Search for the cell housing the specified text and yield its [x, y] center coordinate. 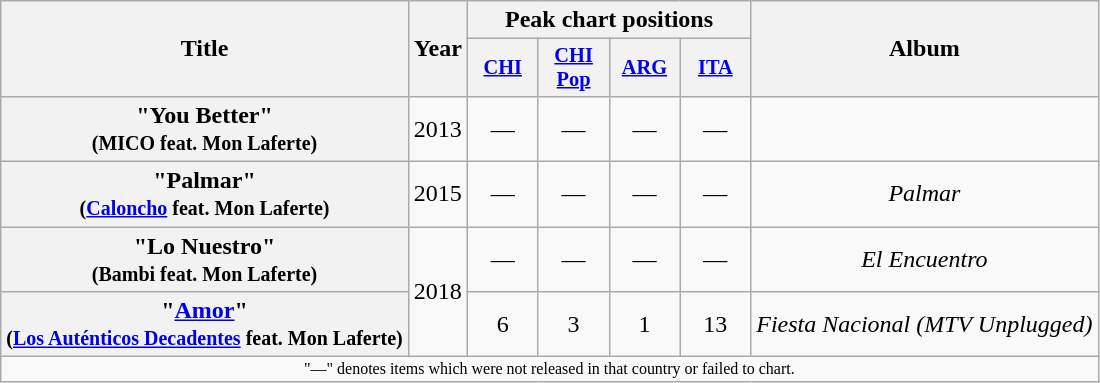
1 [644, 324]
El Encuentro [924, 260]
6 [502, 324]
ARG [644, 68]
"Palmar"(Caloncho feat. Mon Laferte) [205, 194]
CHI Pop [574, 68]
"Lo Nuestro"(Bambi feat. Mon Laferte) [205, 260]
"—" denotes items which were not released in that country or failed to chart. [550, 369]
Peak chart positions [608, 20]
Year [438, 49]
Album [924, 49]
Fiesta Nacional (MTV Unplugged) [924, 324]
"You Better"(MICO feat. Mon Laferte) [205, 128]
2013 [438, 128]
Palmar [924, 194]
2015 [438, 194]
CHI [502, 68]
"Amor"(Los Auténticos Decadentes feat. Mon Laferte) [205, 324]
13 [716, 324]
Title [205, 49]
ITA [716, 68]
2018 [438, 292]
3 [574, 324]
